For the text-containing cell, return its midpoint in [X, Y] coordinate format. 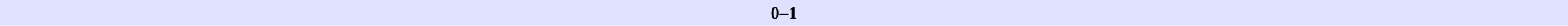
0–1 [784, 13]
